Scan for the cell matching the given text and deliver its (x, y) coordinate at center. 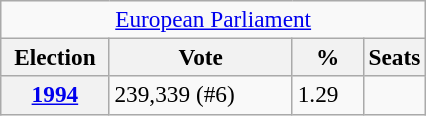
% (328, 57)
1994 (55, 95)
1.29 (328, 95)
Election (55, 57)
Seats (394, 57)
Vote (200, 57)
239,339 (#6) (200, 95)
European Parliament (214, 19)
